Extract the [X, Y] coordinate from the center of the cell holding the provided text.  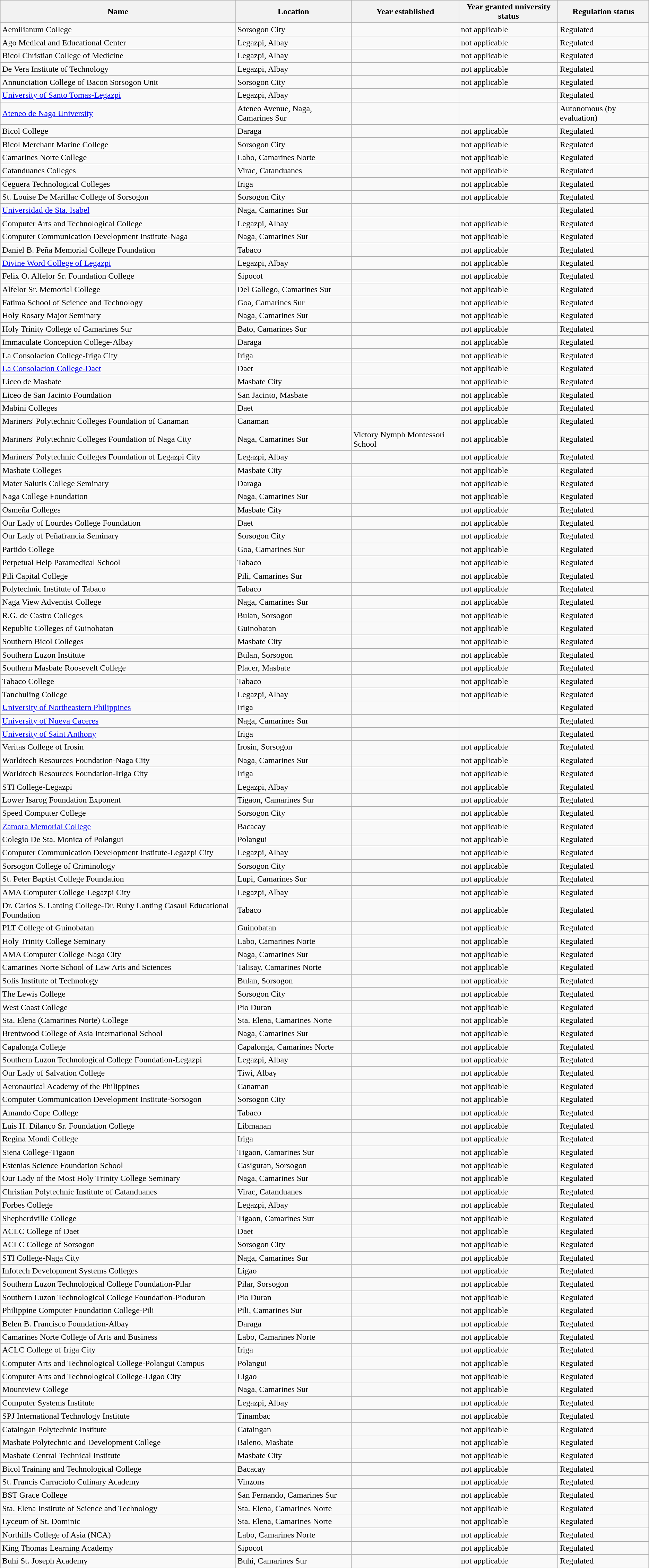
La Consolacion College-Iriga City [118, 355]
Naga View Adventist College [118, 602]
Sta. Elena (Camarines Norte) College [118, 1020]
Libmanan [293, 1126]
Del Gallego, Camarines Sur [293, 289]
Solis Institute of Technology [118, 981]
Tabaco College [118, 681]
Computer Systems Institute [118, 1403]
Southern Luzon Technological College Foundation-Legazpi [118, 1060]
Talisay, Camarines Norte [293, 967]
Placer, Masbate [293, 668]
Philippine Computer Foundation College-Pili [118, 1311]
Irosin, Sorsogon [293, 747]
Belen B. Francisco Foundation-Albay [118, 1324]
Masbate Colleges [118, 470]
Computer Communication Development Institute-Naga [118, 237]
Daniel B. Peña Memorial College Foundation [118, 250]
Mariners' Polytechnic Colleges Foundation of Legazpi City [118, 457]
R.G. de Castro Colleges [118, 615]
Northills College of Asia (NCA) [118, 1535]
University of Nueva Caceres [118, 721]
BST Grace College [118, 1495]
University of Saint Anthony [118, 734]
Location [293, 12]
Buhi St. Joseph Academy [118, 1561]
Ateneo de Naga University [118, 113]
The Lewis College [118, 994]
Mariners' Polytechnic Colleges Foundation of Canaman [118, 421]
Bicol Training and Technological College [118, 1469]
Southern Bicol Colleges [118, 642]
Capalonga, Camarines Norte [293, 1047]
Annunciation College of Bacon Sorsogon Unit [118, 82]
Holy Trinity College Seminary [118, 941]
Masbate Central Technical Institute [118, 1455]
Estenias Science Foundation School [118, 1165]
Osmeña Colleges [118, 510]
Felix O. Alfelor Sr. Foundation College [118, 276]
Computer Arts and Technological College-Ligao City [118, 1376]
Sta. Elena Institute of Science and Technology [118, 1508]
AMA Computer College-Legazpi City [118, 892]
Ceguera Technological Colleges [118, 184]
Camarines Norte College of Arts and Business [118, 1337]
Liceo de Masbate [118, 382]
Forbes College [118, 1205]
Fatima School of Science and Technology [118, 303]
Bicol Merchant Marine College [118, 144]
PLT College of Guinobatan [118, 928]
Aemilianum College [118, 29]
Zamora Memorial College [118, 826]
Holy Rosary Major Seminary [118, 316]
Siena College-Tigaon [118, 1152]
Brentwood College of Asia International School [118, 1033]
University of Santo Tomas-Legazpi [118, 95]
La Consolacion College-Daet [118, 368]
Bicol Christian College of Medicine [118, 56]
ACLC College of Iriga City [118, 1350]
Lupi, Camarines Sur [293, 879]
Lyceum of St. Dominic [118, 1522]
Ateneo Avenue, Naga, Camarines Sur [293, 113]
Tinambac [293, 1416]
Pilar, Sorsogon [293, 1284]
STI College-Legazpi [118, 787]
Regina Mondi College [118, 1139]
Cataingan [293, 1429]
West Coast College [118, 1007]
Bicol College [118, 131]
Veritas College of Irosin [118, 747]
Masbate Polytechnic and Development College [118, 1442]
Worldtech Resources Foundation-Naga City [118, 760]
Mater Salutis College Seminary [118, 483]
Southern Masbate Roosevelt College [118, 668]
Universidad de Sta. Isabel [118, 210]
San Fernando, Camarines Sur [293, 1495]
Ago Medical and Educational Center [118, 43]
Pili Capital College [118, 576]
Name [118, 12]
ACLC College of Sorsogon [118, 1244]
Tiwi, Albay [293, 1073]
San Jacinto, Masbate [293, 395]
Southern Luzon Technological College Foundation-Pioduran [118, 1297]
Cataingan Polytechnic Institute [118, 1429]
Speed Computer College [118, 813]
St. Louise De Marillac College of Sorsogon [118, 197]
St. Peter Baptist College Foundation [118, 879]
Our Lady of Peñafrancia Seminary [118, 536]
Mabini Colleges [118, 408]
Mountview College [118, 1390]
Camarines Norte College [118, 157]
Year established [406, 12]
Our Lady of Salvation College [118, 1073]
Our Lady of Lourdes College Foundation [118, 523]
De Vera Institute of Technology [118, 69]
St. Francis Carraciolo Culinary Academy [118, 1482]
Camarines Norte School of Law Arts and Sciences [118, 967]
Computer Communication Development Institute-Sorsogon [118, 1100]
SPJ International Technology Institute [118, 1416]
Tanchuling College [118, 694]
Naga College Foundation [118, 497]
STI College-Naga City [118, 1258]
Regulation status [603, 12]
Mariners' Polytechnic Colleges Foundation of Naga City [118, 439]
Our Lady of the Most Holy Trinity College Seminary [118, 1179]
Worldtech Resources Foundation-Iriga City [118, 773]
Bato, Camarines Sur [293, 329]
Infotech Development Systems Colleges [118, 1271]
ACLC College of Daet [118, 1231]
Shepherdville College [118, 1218]
Catanduanes Colleges [118, 170]
Victory Nymph Montessori School [406, 439]
Dr. Carlos S. Lanting College-Dr. Ruby Lanting Casaul Educational Foundation [118, 910]
Sorsogon College of Criminology [118, 866]
King Thomas Learning Academy [118, 1548]
Christian Polytechnic Institute of Catanduanes [118, 1192]
Immaculate Conception College-Albay [118, 342]
Lower Isarog Foundation Exponent [118, 800]
Divine Word College of Legazpi [118, 263]
Vinzons [293, 1482]
Southern Luzon Technological College Foundation-Pilar [118, 1284]
Perpetual Help Paramedical School [118, 562]
AMA Computer College-Naga City [118, 954]
Aeronautical Academy of the Philippines [118, 1086]
Buhi, Camarines Sur [293, 1561]
Colegio De Sta. Monica of Polangui [118, 840]
Autonomous (by evaluation) [603, 113]
Computer Arts and Technological College [118, 224]
Amando Cope College [118, 1113]
Liceo de San Jacinto Foundation [118, 395]
Republic Colleges of Guinobatan [118, 629]
Polytechnic Institute of Tabaco [118, 589]
Partido College [118, 549]
Southern Luzon Institute [118, 655]
University of Northeastern Philippines [118, 708]
Alfelor Sr. Memorial College [118, 289]
Baleno, Masbate [293, 1442]
Year granted university status [508, 12]
Capalonga College [118, 1047]
Casiguran, Sorsogon [293, 1165]
Holy Trinity College of Camarines Sur [118, 329]
Luis H. Dilanco Sr. Foundation College [118, 1126]
Computer Arts and Technological College-Polangui Campus [118, 1363]
Computer Communication Development Institute-Legazpi City [118, 853]
